Identify which cell holds the provided text, then report its (x, y) central coordinate. 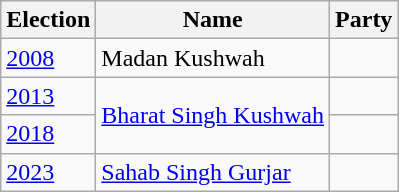
Election (48, 20)
2023 (48, 172)
Bharat Singh Kushwah (213, 115)
Party (364, 20)
2018 (48, 134)
Sahab Singh Gurjar (213, 172)
Madan Kushwah (213, 58)
Name (213, 20)
2008 (48, 58)
2013 (48, 96)
